Search for the cell housing the specified text and yield its [x, y] center coordinate. 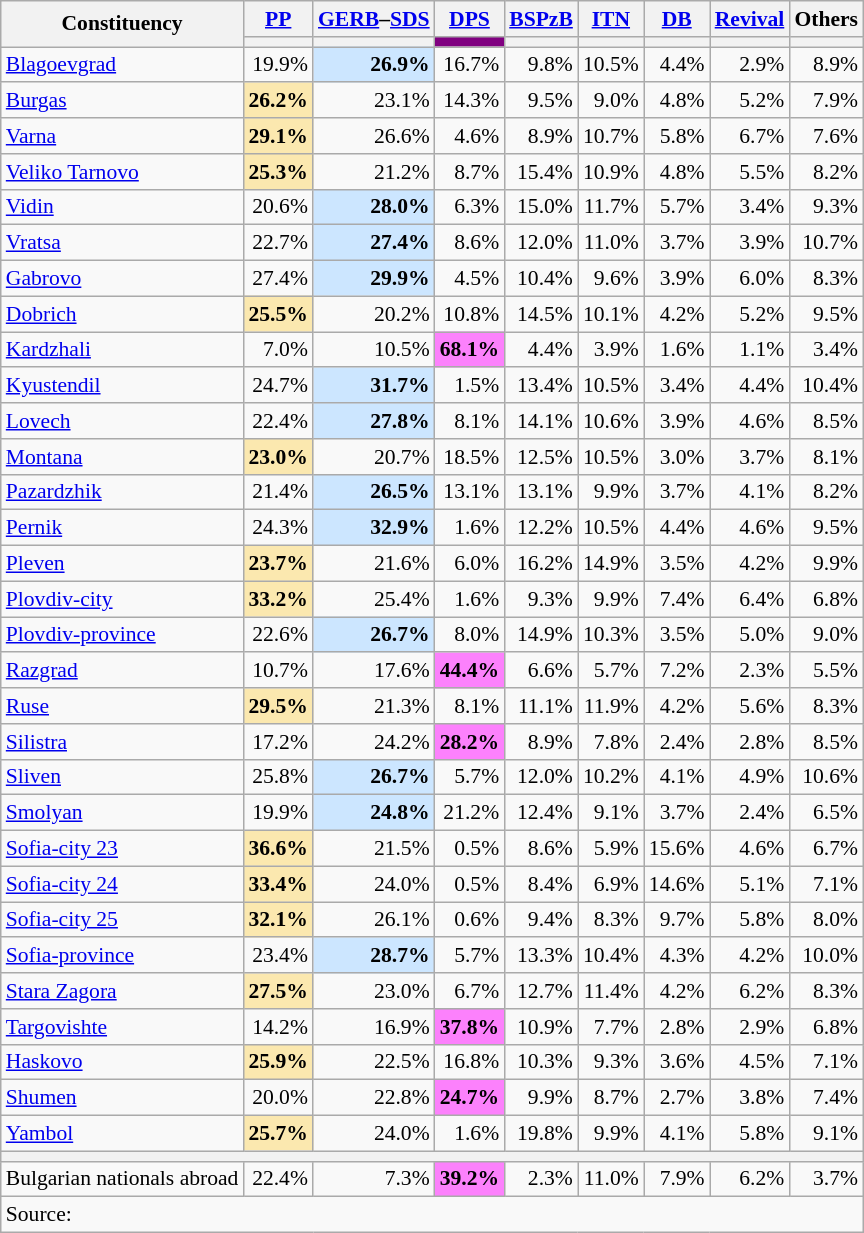
10.8% [470, 314]
Bulgarian nationals abroad [122, 1179]
26.6% [374, 136]
20.2% [374, 314]
14.3% [470, 101]
7.2% [677, 671]
11.7% [611, 207]
22.6% [278, 635]
Varna [122, 136]
7.0% [278, 350]
14.6% [677, 884]
Kyustendil [122, 386]
13.4% [541, 386]
16.9% [374, 1027]
Revival [750, 19]
Pernik [122, 528]
25.8% [278, 777]
24.8% [374, 813]
27.5% [278, 991]
23.7% [278, 564]
15.0% [541, 207]
33.2% [278, 599]
14.1% [541, 421]
29.9% [374, 279]
15.6% [677, 849]
5.1% [750, 884]
44.4% [470, 671]
Ruse [122, 706]
25.3% [278, 172]
7.7% [611, 1027]
7.6% [826, 136]
21.6% [374, 564]
28.2% [470, 742]
DB [677, 19]
6.3% [470, 207]
29.5% [278, 706]
Silistra [122, 742]
Constituency [122, 24]
GERB–SDS [374, 19]
21.5% [374, 849]
Gabrovo [122, 279]
11.1% [541, 706]
6.9% [611, 884]
14.5% [541, 314]
Haskovo [122, 1062]
26.9% [374, 65]
9.7% [677, 920]
5.0% [750, 635]
15.4% [541, 172]
27.8% [374, 421]
Source: [432, 1215]
39.2% [470, 1179]
12.5% [541, 457]
21.3% [374, 706]
Kardzhali [122, 350]
1.5% [470, 386]
PP [278, 19]
Stara Zagora [122, 991]
32.9% [374, 528]
18.5% [470, 457]
3.0% [677, 457]
3.8% [750, 1098]
16.2% [541, 564]
23.1% [374, 101]
12.2% [541, 528]
Sofia-city 24 [122, 884]
Plovdiv-city [122, 599]
Dobrich [122, 314]
11.4% [611, 991]
Vidin [122, 207]
Vratsa [122, 243]
22.5% [374, 1062]
20.0% [278, 1098]
17.6% [374, 671]
10.0% [826, 956]
20.6% [278, 207]
25.9% [278, 1062]
10.1% [611, 314]
BSPzB [541, 19]
24.3% [278, 528]
29.1% [278, 136]
26.2% [278, 101]
10.2% [611, 777]
28.7% [374, 956]
17.2% [278, 742]
68.1% [470, 350]
37.8% [470, 1027]
Montana [122, 457]
20.7% [374, 457]
Sofia-city 25 [122, 920]
25.5% [278, 314]
Veliko Tarnovo [122, 172]
33.4% [278, 884]
Targovishte [122, 1027]
25.7% [278, 1134]
13.3% [541, 956]
DPS [470, 19]
22.7% [278, 243]
9.6% [611, 279]
Burgas [122, 101]
8.4% [541, 884]
23.4% [278, 956]
28.0% [374, 207]
Razgrad [122, 671]
4.3% [677, 956]
16.7% [470, 65]
ITN [611, 19]
14.2% [278, 1027]
Sofia-province [122, 956]
7.3% [374, 1179]
24.2% [374, 742]
Sofia-city 23 [122, 849]
Lovech [122, 421]
Pazardzhik [122, 492]
6.4% [750, 599]
31.7% [374, 386]
Others [826, 19]
21.4% [278, 492]
26.1% [374, 920]
3.6% [677, 1062]
26.5% [374, 492]
Pleven [122, 564]
9.4% [541, 920]
Plovdiv-province [122, 635]
16.8% [470, 1062]
12.4% [541, 813]
2.7% [677, 1098]
9.8% [541, 65]
5.9% [611, 849]
36.6% [278, 849]
22.8% [374, 1098]
Smolyan [122, 813]
1.1% [750, 350]
Sliven [122, 777]
6.5% [826, 813]
Shumen [122, 1098]
4.9% [750, 777]
7.8% [611, 742]
32.1% [278, 920]
12.7% [541, 991]
19.8% [541, 1134]
Yambol [122, 1134]
6.6% [541, 671]
11.9% [611, 706]
5.6% [750, 706]
25.4% [374, 599]
0.6% [470, 920]
Blagoevgrad [122, 65]
